Provide the [X, Y] coordinate of the cell's center where the given text is located.  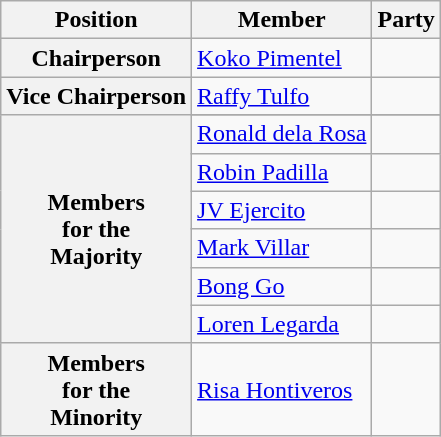
Chairperson [96, 58]
Position [96, 20]
Membersfor theMinority [96, 389]
Koko Pimentel [282, 58]
Risa Hontiveros [282, 389]
Membersfor theMajority [96, 229]
Raffy Tulfo [282, 96]
Robin Padilla [282, 172]
Mark Villar [282, 248]
Party [406, 20]
Ronald dela Rosa [282, 134]
Member [282, 20]
Bong Go [282, 286]
Loren Legarda [282, 324]
Vice Chairperson [96, 96]
JV Ejercito [282, 210]
